Capture the cell that displays the provided text and extract its (x, y) central coordinate. 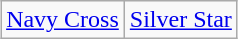
Navy Cross (63, 20)
Silver Star (180, 20)
